Find where the given text appears and provide that cell's center as [X, Y] coordinate. 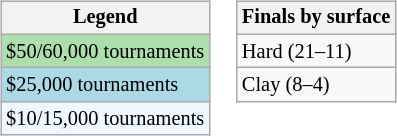
Finals by surface [316, 18]
Clay (8–4) [316, 85]
$50/60,000 tournaments [105, 51]
$10/15,000 tournaments [105, 119]
Hard (21–11) [316, 51]
$25,000 tournaments [105, 85]
Legend [105, 18]
